Find where the given text appears and provide that cell's center as [x, y] coordinate. 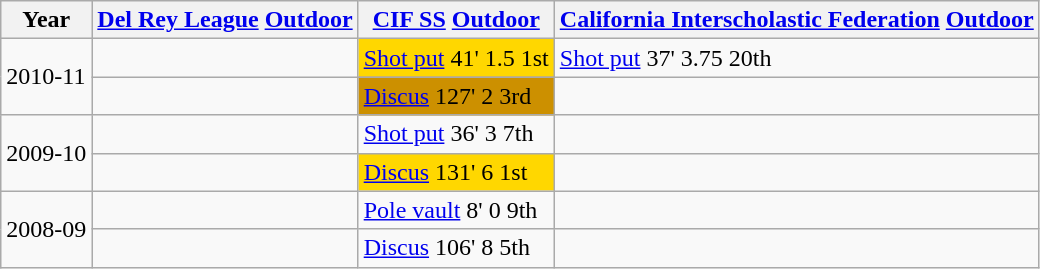
2010-11 [46, 77]
CIF SS Outdoor [456, 20]
Year [46, 20]
Shot put 36' 3 7th [456, 134]
Pole vault 8' 0 9th [456, 210]
Del Rey League Outdoor [225, 20]
Shot put 37' 3.75 20th [796, 58]
Discus 131' 6 1st [456, 172]
Discus 127' 2 3rd [456, 96]
2009-10 [46, 153]
Shot put 41' 1.5 1st [456, 58]
2008-09 [46, 229]
Discus 106' 8 5th [456, 248]
California Interscholastic Federation Outdoor [796, 20]
